Identify which cell holds the provided text, then report its (X, Y) central coordinate. 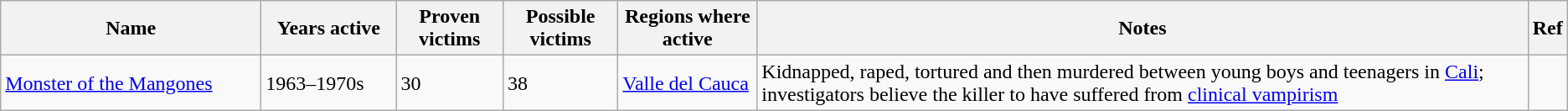
Name (131, 29)
38 (561, 82)
Years active (328, 29)
Regions where active (688, 29)
Possible victims (561, 29)
Ref (1548, 29)
1963–1970s (328, 82)
30 (450, 82)
Monster of the Mangones (131, 82)
Valle del Cauca (688, 82)
Notes (1142, 29)
Proven victims (450, 29)
